Provide the (X, Y) coordinate of the cell's center where the given text is located.  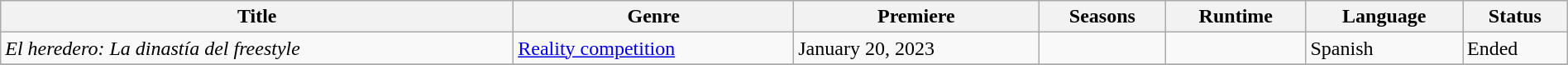
Status (1515, 17)
Runtime (1236, 17)
Reality competition (653, 48)
Genre (653, 17)
Spanish (1384, 48)
Title (257, 17)
Ended (1515, 48)
Seasons (1102, 17)
Premiere (916, 17)
Language (1384, 17)
January 20, 2023 (916, 48)
El heredero: La dinastía del freestyle (257, 48)
